Detect which cell encompasses the target text, then output its (x, y) center coordinate. 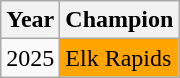
Elk Rapids (120, 58)
Year (30, 20)
Champion (120, 20)
2025 (30, 58)
